Locate the cell with the specified text and output its [X, Y] center coordinate. 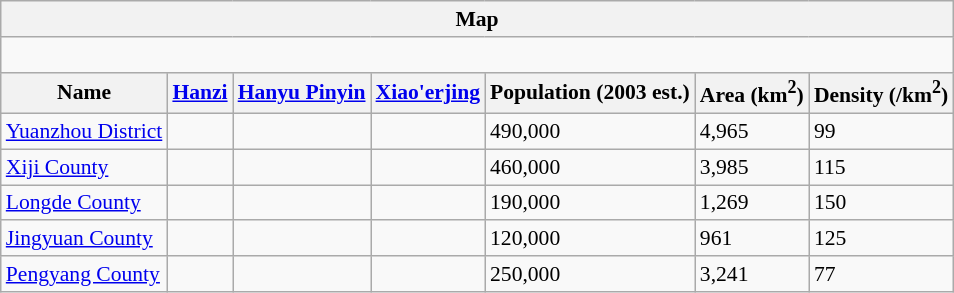
250,000 [590, 274]
490,000 [590, 132]
Xiji County [84, 167]
120,000 [590, 239]
Pengyang County [84, 274]
Longde County [84, 203]
Jingyuan County [84, 239]
Name [84, 92]
190,000 [590, 203]
Hanyu Pinyin [302, 92]
4,965 [752, 132]
Map [478, 19]
460,000 [590, 167]
125 [881, 239]
150 [881, 203]
Yuanzhou District [84, 132]
3,241 [752, 274]
Population (2003 est.) [590, 92]
1,269 [752, 203]
Hanzi [200, 92]
77 [881, 274]
Xiao'erjing [428, 92]
3,985 [752, 167]
99 [881, 132]
115 [881, 167]
Area (km2) [752, 92]
Density (/km2) [881, 92]
961 [752, 239]
